Search for the cell housing the specified text and yield its [x, y] center coordinate. 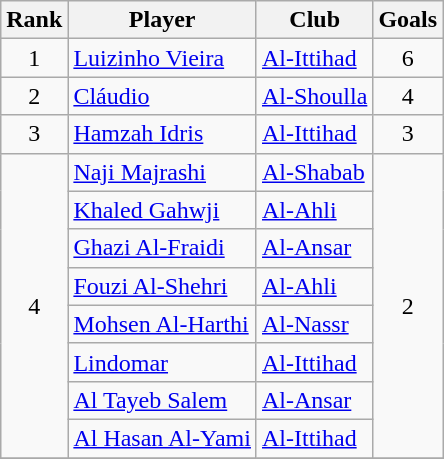
6 [408, 58]
Luizinho Vieira [162, 58]
Al-Nassr [314, 324]
1 [34, 58]
Hamzah Idris [162, 134]
Rank [34, 20]
Fouzi Al-Shehri [162, 286]
Cláudio [162, 96]
Club [314, 20]
Mohsen Al-Harthi [162, 324]
Ghazi Al-Fraidi [162, 248]
Lindomar [162, 362]
Al Hasan Al-Yami [162, 438]
Al-Shabab [314, 172]
Naji Majrashi [162, 172]
Player [162, 20]
Khaled Gahwji [162, 210]
Al-Shoulla [314, 96]
Goals [408, 20]
Al Tayeb Salem [162, 400]
